For the text-containing cell, return its midpoint in (x, y) coordinate format. 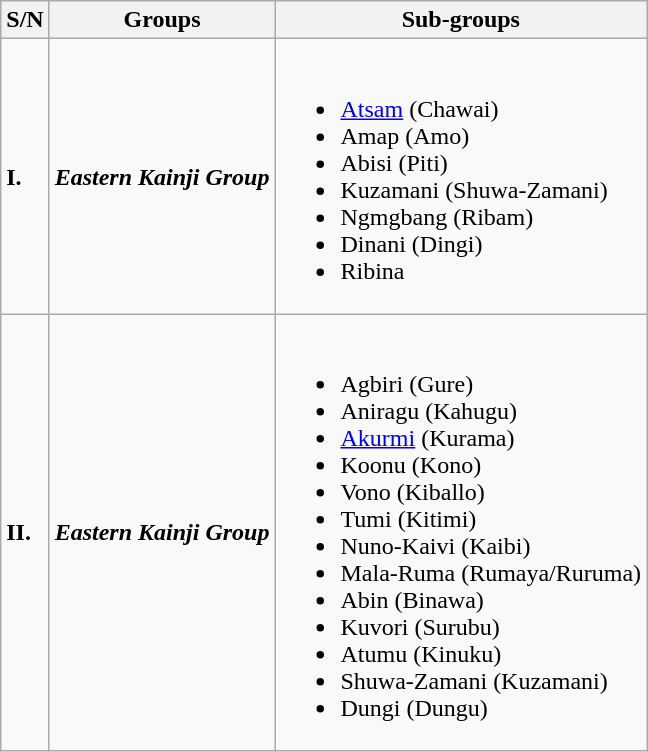
Atsam (Chawai)Amap (Amo)Abisi (Piti)Kuzamani (Shuwa-Zamani)Ngmgbang (Ribam)Dinani (Dingi)Ribina (461, 176)
II. (25, 532)
I. (25, 176)
Sub-groups (461, 20)
S/N (25, 20)
Groups (162, 20)
